Pinpoint the cell where the given text exists, returning its (x, y) midpoint coordinate. 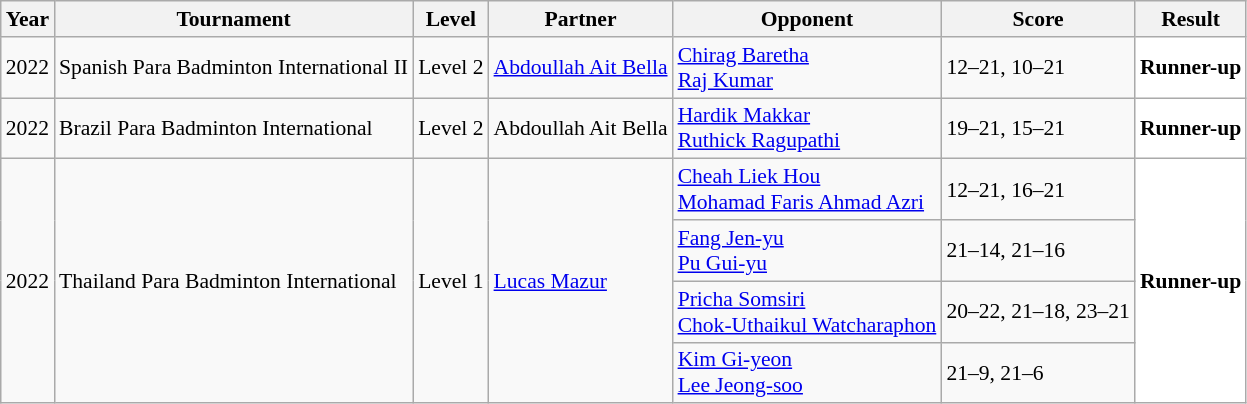
Score (1038, 19)
Lucas Mazur (581, 281)
21–9, 21–6 (1038, 372)
Level (450, 19)
Tournament (234, 19)
12–21, 16–21 (1038, 190)
Cheah Liek Hou Mohamad Faris Ahmad Azri (808, 190)
Pricha Somsiri Chok-Uthaikul Watcharaphon (808, 312)
Year (28, 19)
19–21, 15–21 (1038, 128)
Hardik Makkar Ruthick Ragupathi (808, 128)
Thailand Para Badminton International (234, 281)
Brazil Para Badminton International (234, 128)
21–14, 21–16 (1038, 250)
Kim Gi-yeon Lee Jeong-soo (808, 372)
Chirag Baretha Raj Kumar (808, 68)
Opponent (808, 19)
Fang Jen-yu Pu Gui-yu (808, 250)
Spanish Para Badminton International II (234, 68)
12–21, 10–21 (1038, 68)
20–22, 21–18, 23–21 (1038, 312)
Partner (581, 19)
Level 1 (450, 281)
Result (1190, 19)
